Extract the (X, Y) coordinate from the center of the cell holding the provided text.  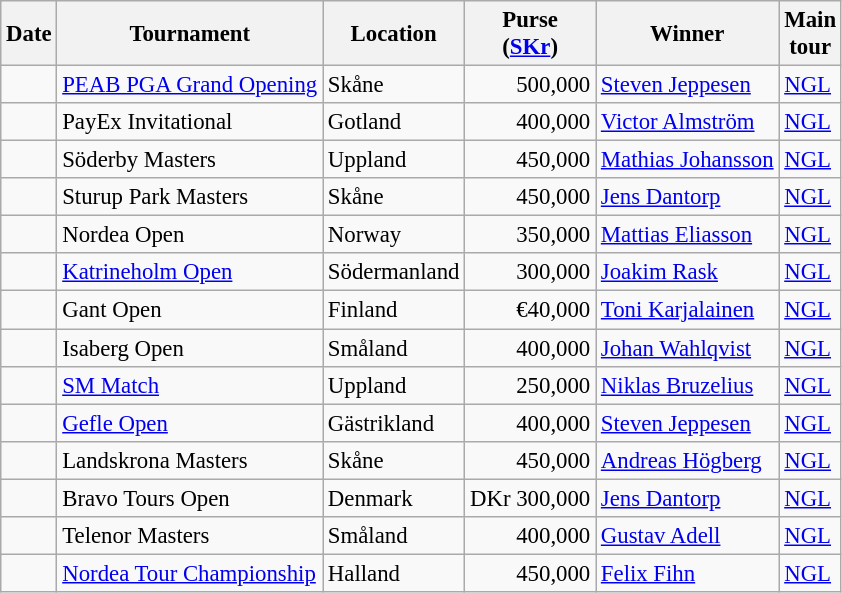
Telenor Masters (190, 536)
Andreas Högberg (688, 460)
Joakim Rask (688, 273)
Gant Open (190, 310)
Söderby Masters (190, 160)
€40,000 (530, 310)
PEAB PGA Grand Opening (190, 85)
Gustav Adell (688, 536)
Södermanland (394, 273)
500,000 (530, 85)
Mattias Eliasson (688, 235)
250,000 (530, 385)
Winner (688, 34)
Johan Wahlqvist (688, 348)
Niklas Bruzelius (688, 385)
Purse(SKr) (530, 34)
Toni Karjalainen (688, 310)
300,000 (530, 273)
Isaberg Open (190, 348)
Location (394, 34)
Mathias Johansson (688, 160)
Landskrona Masters (190, 460)
Nordea Tour Championship (190, 573)
Date (29, 34)
Tournament (190, 34)
Katrineholm Open (190, 273)
DKr 300,000 (530, 498)
Gästrikland (394, 423)
Felix Fihn (688, 573)
Maintour (810, 34)
SM Match (190, 385)
Finland (394, 310)
Gefle Open (190, 423)
Halland (394, 573)
Gotland (394, 122)
350,000 (530, 235)
Norway (394, 235)
Denmark (394, 498)
Nordea Open (190, 235)
Sturup Park Masters (190, 197)
PayEx Invitational (190, 122)
Bravo Tours Open (190, 498)
Victor Almström (688, 122)
